Extract the (x, y) coordinate from the center of the cell holding the provided text.  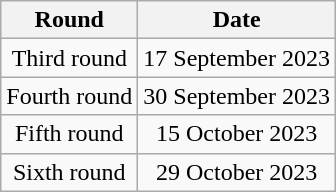
17 September 2023 (237, 58)
Fourth round (70, 96)
Fifth round (70, 134)
Sixth round (70, 172)
Round (70, 20)
29 October 2023 (237, 172)
30 September 2023 (237, 96)
15 October 2023 (237, 134)
Third round (70, 58)
Date (237, 20)
